Return the (X, Y) coordinate for the center point of the cell that contains the specified text.  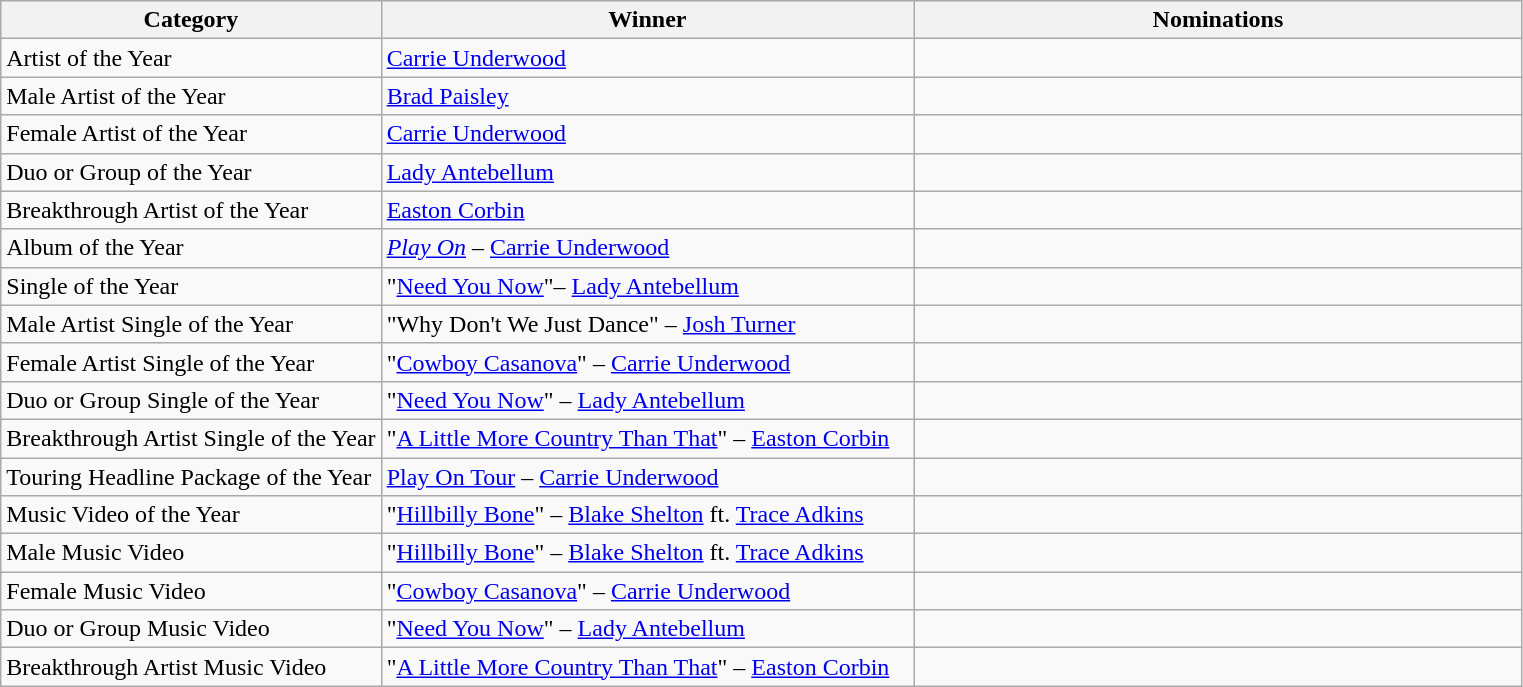
Breakthrough Artist of the Year (191, 210)
Male Artist Single of the Year (191, 324)
Nominations (1218, 20)
"Why Don't We Just Dance" – Josh Turner (647, 324)
Album of the Year (191, 248)
Male Music Video (191, 553)
Female Artist of the Year (191, 134)
Breakthrough Artist Single of the Year (191, 438)
"Need You Now"– Lady Antebellum (647, 286)
Female Music Video (191, 591)
Category (191, 20)
Brad Paisley (647, 96)
Single of the Year (191, 286)
Touring Headline Package of the Year (191, 477)
Lady Antebellum (647, 172)
Music Video of the Year (191, 515)
Play On – Carrie Underwood (647, 248)
Female Artist Single of the Year (191, 362)
Duo or Group Single of the Year (191, 400)
Male Artist of the Year (191, 96)
Breakthrough Artist Music Video (191, 667)
Winner (647, 20)
Duo or Group Music Video (191, 629)
Artist of the Year (191, 58)
Play On Tour – Carrie Underwood (647, 477)
Easton Corbin (647, 210)
Duo or Group of the Year (191, 172)
